Provide the [x, y] coordinate of the cell's center where the given text is located.  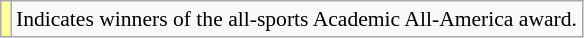
Indicates winners of the all-sports Academic All-America award. [296, 19]
